Capture the cell that displays the provided text and extract its (x, y) central coordinate. 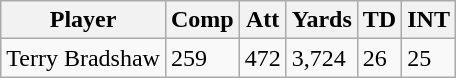
26 (379, 58)
Terry Bradshaw (84, 58)
INT (429, 20)
Att (262, 20)
Yards (322, 20)
259 (202, 58)
Player (84, 20)
3,724 (322, 58)
Comp (202, 20)
25 (429, 58)
472 (262, 58)
TD (379, 20)
